Provide the [x, y] coordinate of the cell's center where the given text is located.  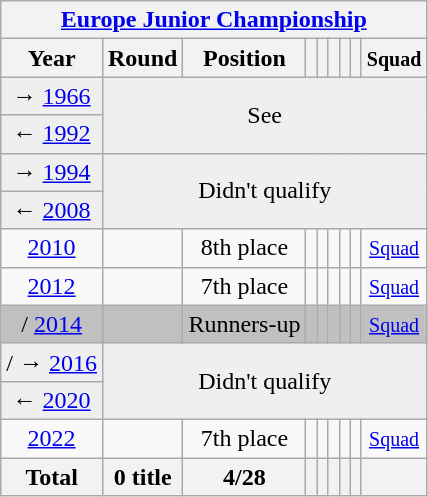
4/28 [244, 477]
Round [142, 58]
Europe Junior Championship [214, 20]
→ 1966 [52, 96]
2022 [52, 438]
← 2008 [52, 210]
2012 [52, 286]
/ → 2016 [52, 362]
Total [52, 477]
Runners-up [244, 324]
← 2020 [52, 400]
2010 [52, 248]
See [264, 115]
Position [244, 58]
Year [52, 58]
← 1992 [52, 134]
/ 2014 [52, 324]
→ 1994 [52, 172]
0 title [142, 477]
8th place [244, 248]
